Scan for the cell matching the given text and deliver its [X, Y] coordinate at center. 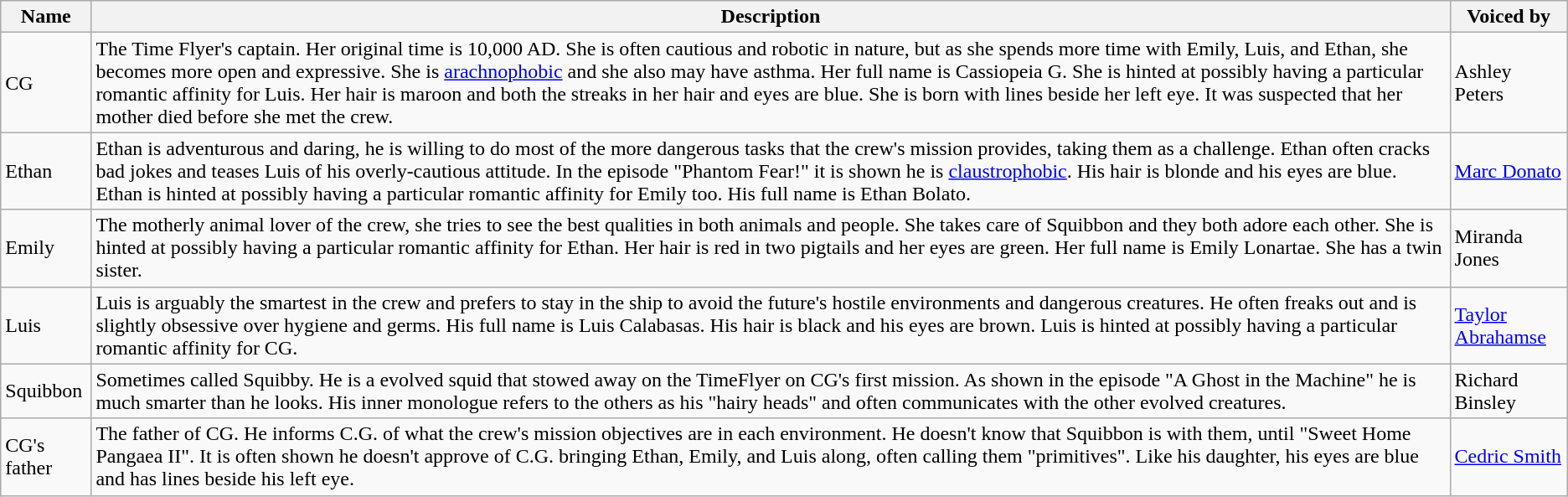
Taylor Abrahamse [1509, 325]
Richard Binsley [1509, 391]
Emily [46, 248]
Cedric Smith [1509, 457]
Squibbon [46, 391]
Description [771, 17]
Ethan [46, 171]
Name [46, 17]
Miranda Jones [1509, 248]
Marc Donato [1509, 171]
Ashley Peters [1509, 82]
Voiced by [1509, 17]
CG [46, 82]
CG's father [46, 457]
Luis [46, 325]
